Return the [x, y] coordinate for the center point of the cell that contains the specified text.  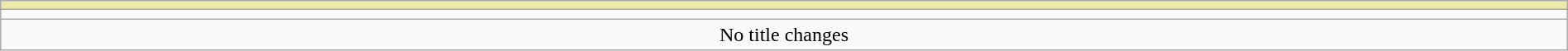
No title changes [784, 35]
